Provide the (X, Y) coordinate of the cell's center where the given text is located.  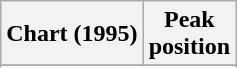
Peakposition (189, 34)
Chart (1995) (72, 34)
